Determine the (X, Y) coordinate at the center of the cell enclosing the given text.  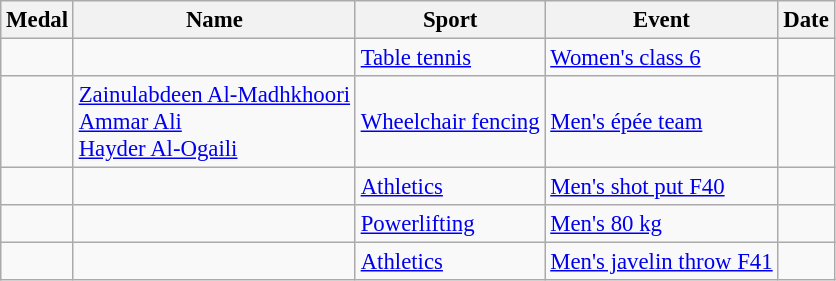
Powerlifting (450, 224)
Women's class 6 (662, 58)
Event (662, 20)
Zainulabdeen Al-MadhkhooriAmmar AliHayder Al-Ogaili (214, 122)
Wheelchair fencing (450, 122)
Medal (38, 20)
Men's shot put F40 (662, 187)
Men's 80 kg (662, 224)
Sport (450, 20)
Men's épée team (662, 122)
Name (214, 20)
Date (806, 20)
Table tennis (450, 58)
Men's javelin throw F41 (662, 262)
